For the text-containing cell, return its midpoint in (x, y) coordinate format. 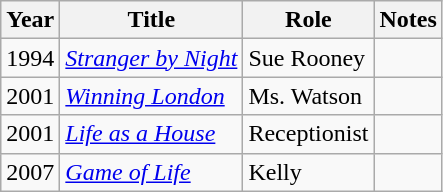
Year (30, 20)
Winning London (152, 96)
Title (152, 20)
Receptionist (308, 134)
Game of Life (152, 172)
Sue Rooney (308, 58)
Stranger by Night (152, 58)
Life as a House (152, 134)
Notes (408, 20)
1994 (30, 58)
Role (308, 20)
Ms. Watson (308, 96)
2007 (30, 172)
Kelly (308, 172)
